For the text-containing cell, return its midpoint in (x, y) coordinate format. 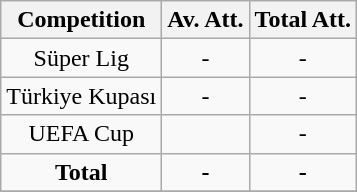
Total (82, 172)
Türkiye Kupası (82, 96)
Total Att. (303, 20)
Competition (82, 20)
Süper Lig (82, 58)
UEFA Cup (82, 134)
Av. Att. (206, 20)
